Identify which cell holds the provided text, then report its (X, Y) central coordinate. 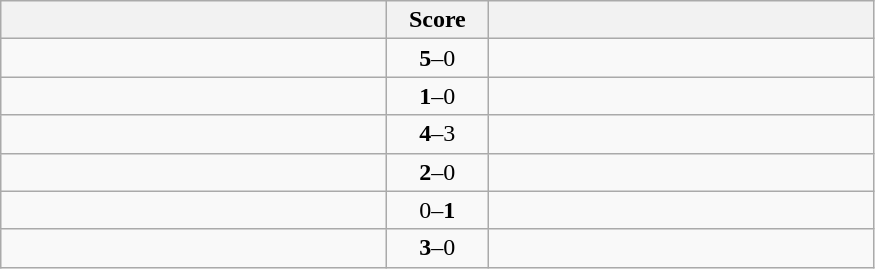
5–0 (438, 58)
1–0 (438, 96)
4–3 (438, 134)
3–0 (438, 248)
Score (438, 20)
0–1 (438, 210)
2–0 (438, 172)
